Detect which cell encompasses the target text, then output its (x, y) center coordinate. 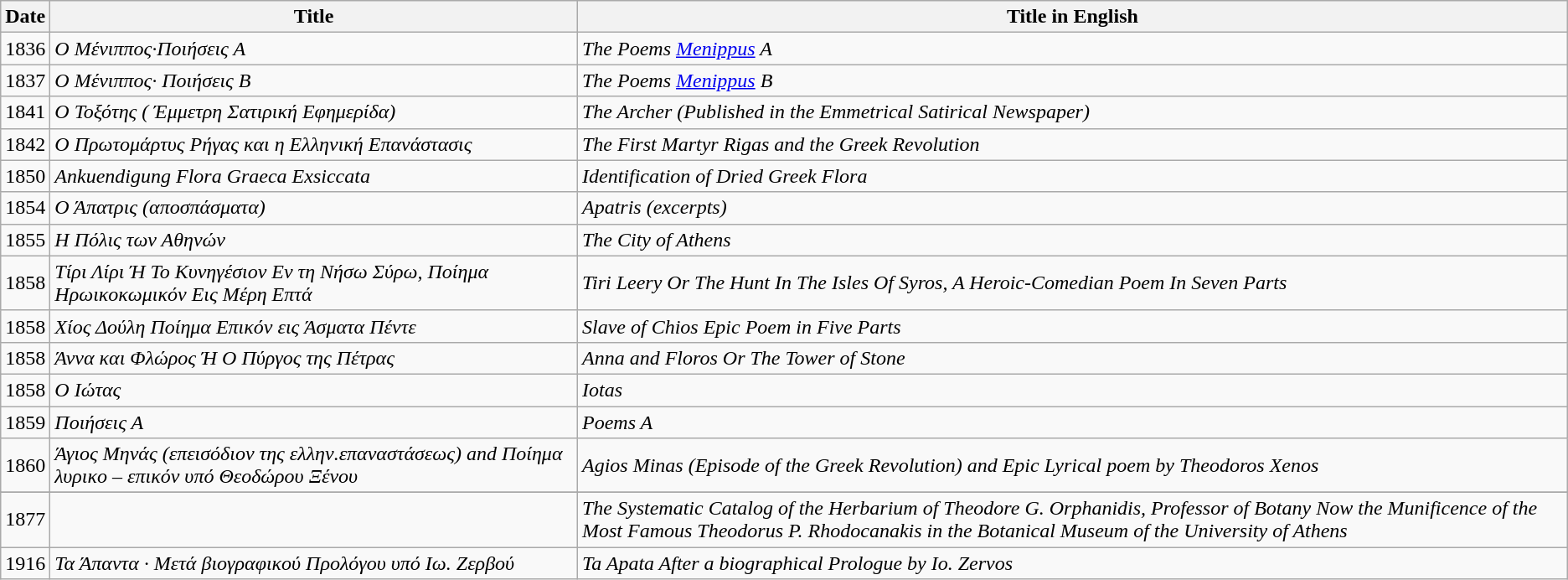
Poems A (1072, 422)
Τα Άπαντα · Μετά βιογραφικού Προλόγου υπό Ιω. Ζερβού (314, 563)
Agios Minas (Episode of the Greek Revolution) and Epic Lyrical poem by Theodoros Xenos (1072, 466)
Άννα και Φλώρος Ή Ο Πύργος της Πέτρας (314, 358)
1859 (25, 422)
1841 (25, 112)
1860 (25, 466)
Η Πόλις των Αθηνών (314, 240)
Ο Μένιππος· Ποιήσεις Β (314, 80)
Ο Τοξότης ( Έμμετρη Σατιρική Εφημερίδα) (314, 112)
1916 (25, 563)
Ankuendigung Flora Graeca Exsiccata (314, 176)
1855 (25, 240)
The Archer (Published in the Emmetrical Satirical Newspaper) (1072, 112)
1842 (25, 144)
Ta Apata After a biographical Prologue by Io. Zervos (1072, 563)
The First Martyr Rigas and the Greek Revolution (1072, 144)
Ο Πρωτομάρτυς Ρήγας και η Ελληνική Επανάστασις (314, 144)
1854 (25, 208)
Tiri Leery Or The Hunt In The Isles Of Syros, A Heroic-Comedian Poem In Seven Parts (1072, 283)
1836 (25, 49)
Title in English (1072, 17)
Άγιος Μηνάς (επεισόδιον της ελλην.επαναστάσεως) and Ποίημα λυρικο – επικόν υπό Θεοδώρου Ξένου (314, 466)
Date (25, 17)
Ο Μένιππος·Ποιήσεις Α (314, 49)
Ποιήσεις Α (314, 422)
Identification of Dried Greek Flora (1072, 176)
The Poems Menippus B (1072, 80)
The City of Athens (1072, 240)
1850 (25, 176)
1837 (25, 80)
1877 (25, 520)
Slave of Chios Epic Poem in Five Parts (1072, 326)
Apatris (excerpts) (1072, 208)
Ο Ιώτας (314, 390)
Τίρι Λίρι Ή Το Κυνηγέσιον Εν τη Νήσω Σύρω, Ποίημα Ηρωικοκωμικόν Εις Μέρη Επτά (314, 283)
Ο Άπατρις (αποσπάσματα) (314, 208)
The Poems Menippus A (1072, 49)
Anna and Floros Or The Tower of Stone (1072, 358)
Χίος Δούλη Ποίημα Επικόν εις Άσματα Πέντε (314, 326)
Title (314, 17)
Iotas (1072, 390)
